Pinpoint the cell where the given text exists, returning its [X, Y] midpoint coordinate. 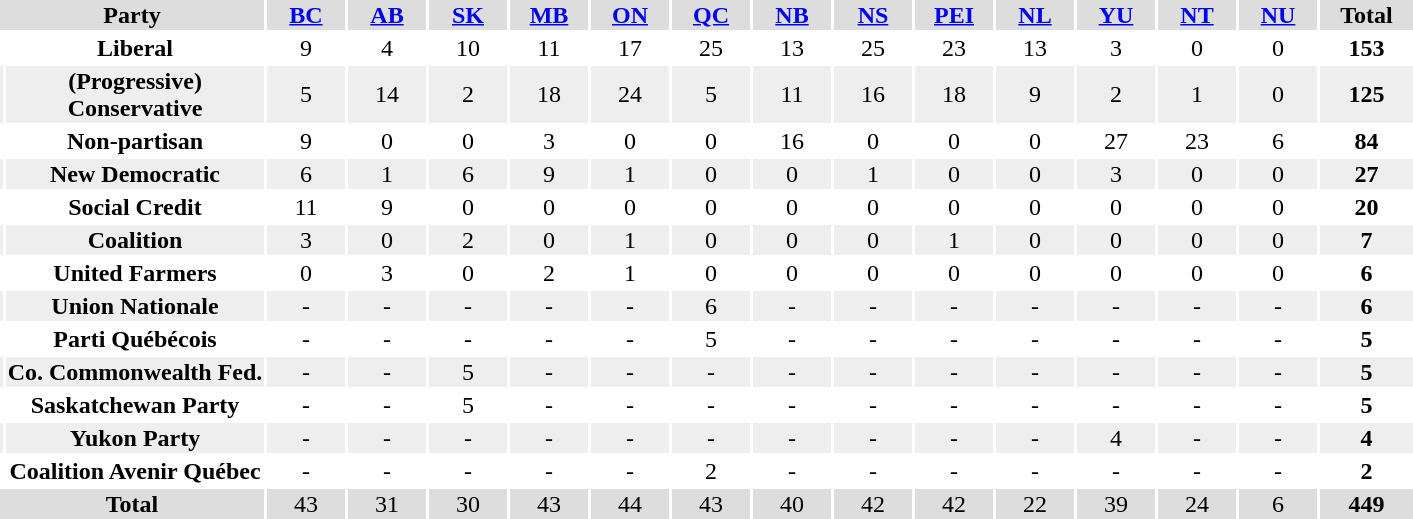
Non-partisan [135, 141]
Union Nationale [135, 306]
10 [468, 48]
Social Credit [135, 207]
31 [387, 504]
(Progressive) Conservative [135, 94]
NT [1197, 15]
125 [1366, 94]
84 [1366, 141]
New Democratic [135, 174]
Parti Québécois [135, 339]
44 [630, 504]
40 [792, 504]
NU [1278, 15]
14 [387, 94]
Yukon Party [135, 438]
AB [387, 15]
NS [873, 15]
7 [1366, 240]
Coalition [135, 240]
NL [1035, 15]
20 [1366, 207]
449 [1366, 504]
MB [549, 15]
QC [711, 15]
United Farmers [135, 273]
ON [630, 15]
Saskatchewan Party [135, 405]
PEI [954, 15]
BC [306, 15]
Co. Commonwealth Fed. [135, 372]
YU [1116, 15]
22 [1035, 504]
17 [630, 48]
Party [132, 15]
NB [792, 15]
Coalition Avenir Québec [135, 471]
153 [1366, 48]
30 [468, 504]
39 [1116, 504]
SK [468, 15]
Liberal [135, 48]
